Find where the given text appears and provide that cell's center as (X, Y) coordinate. 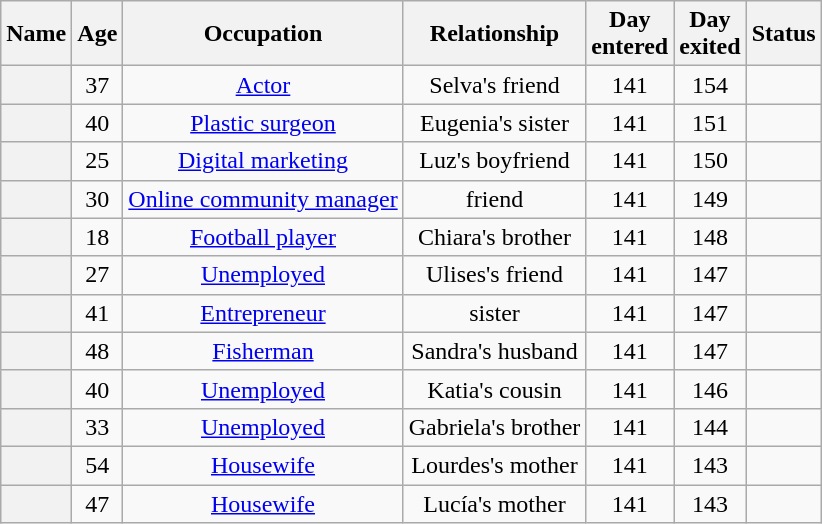
18 (98, 237)
54 (98, 465)
Ulises's friend (494, 275)
25 (98, 161)
47 (98, 503)
Luz's boyfriend (494, 161)
Actor (263, 85)
Relationship (494, 34)
Lourdes's mother (494, 465)
146 (710, 389)
Chiara's brother (494, 237)
friend (494, 199)
148 (710, 237)
41 (98, 313)
Online community manager (263, 199)
154 (710, 85)
Lucía's mother (494, 503)
Sandra's husband (494, 351)
Status (784, 34)
149 (710, 199)
Fisherman (263, 351)
30 (98, 199)
Gabriela's brother (494, 427)
33 (98, 427)
Dayentered (630, 34)
Dayexited (710, 34)
Katia's cousin (494, 389)
Age (98, 34)
Entrepreneur (263, 313)
Occupation (263, 34)
Digital marketing (263, 161)
37 (98, 85)
144 (710, 427)
Name (36, 34)
Plastic surgeon (263, 123)
151 (710, 123)
150 (710, 161)
48 (98, 351)
sister (494, 313)
Football player (263, 237)
Selva's friend (494, 85)
Eugenia's sister (494, 123)
27 (98, 275)
